Determine the [x, y] coordinate at the center of the cell enclosing the given text.  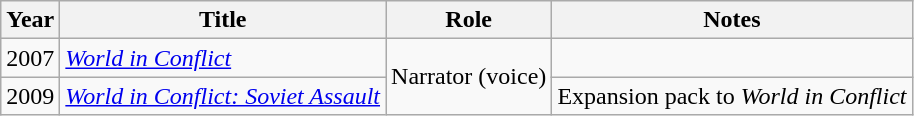
World in Conflict [223, 58]
Title [223, 20]
Notes [732, 20]
World in Conflict: Soviet Assault [223, 96]
Year [30, 20]
Role [469, 20]
Expansion pack to World in Conflict [732, 96]
2007 [30, 58]
Narrator (voice) [469, 77]
2009 [30, 96]
